Find where the given text appears and provide that cell's center as (X, Y) coordinate. 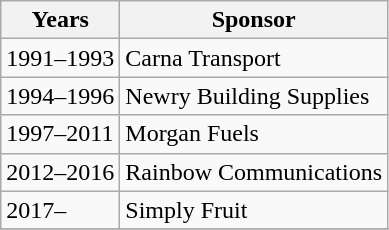
2012–2016 (60, 172)
Rainbow Communications (254, 172)
1997–2011 (60, 134)
1991–1993 (60, 58)
Carna Transport (254, 58)
Years (60, 20)
Morgan Fuels (254, 134)
2017– (60, 210)
Newry Building Supplies (254, 96)
Simply Fruit (254, 210)
1994–1996 (60, 96)
Sponsor (254, 20)
